Pinpoint the cell where the given text exists, returning its (X, Y) midpoint coordinate. 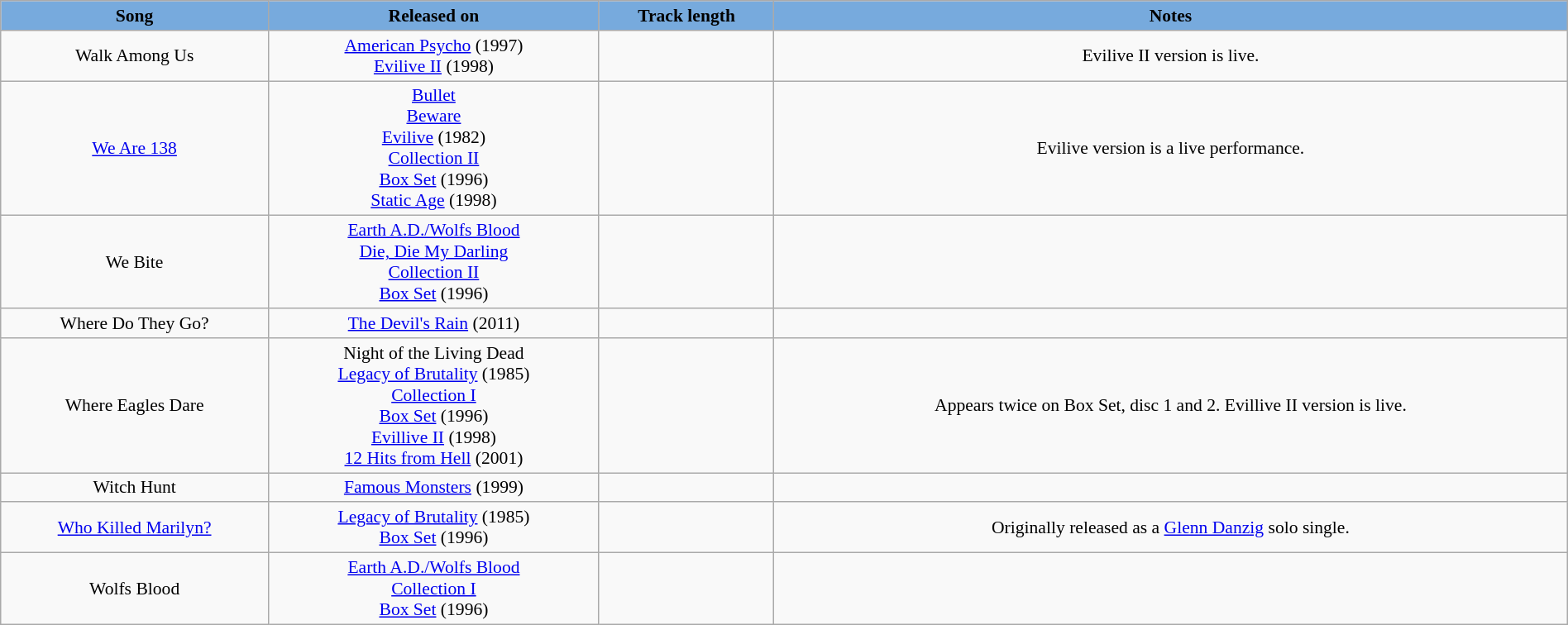
Famous Monsters (1999) (433, 488)
Track length (686, 16)
Witch Hunt (135, 488)
Earth A.D./Wolfs BloodDie, Die My DarlingCollection IIBox Set (1996) (433, 262)
Evilive version is a live performance. (1171, 149)
We Are 138 (135, 149)
American Psycho (1997)Evilive II (1998) (433, 55)
Where Do They Go? (135, 323)
Released on (433, 16)
Legacy of Brutality (1985)Box Set (1996) (433, 527)
Song (135, 16)
Wolfs Blood (135, 589)
Who Killed Marilyn? (135, 527)
Appears twice on Box Set, disc 1 and 2. Evillive II version is live. (1171, 405)
Earth A.D./Wolfs BloodCollection IBox Set (1996) (433, 589)
We Bite (135, 262)
Night of the Living DeadLegacy of Brutality (1985)Collection IBox Set (1996)Evillive II (1998)12 Hits from Hell (2001) (433, 405)
Walk Among Us (135, 55)
The Devil's Rain (2011) (433, 323)
Originally released as a Glenn Danzig solo single. (1171, 527)
BulletBewareEvilive (1982)Collection IIBox Set (1996)Static Age (1998) (433, 149)
Where Eagles Dare (135, 405)
Notes (1171, 16)
Evilive II version is live. (1171, 55)
